Locate the cell with the specified text and output its [x, y] center coordinate. 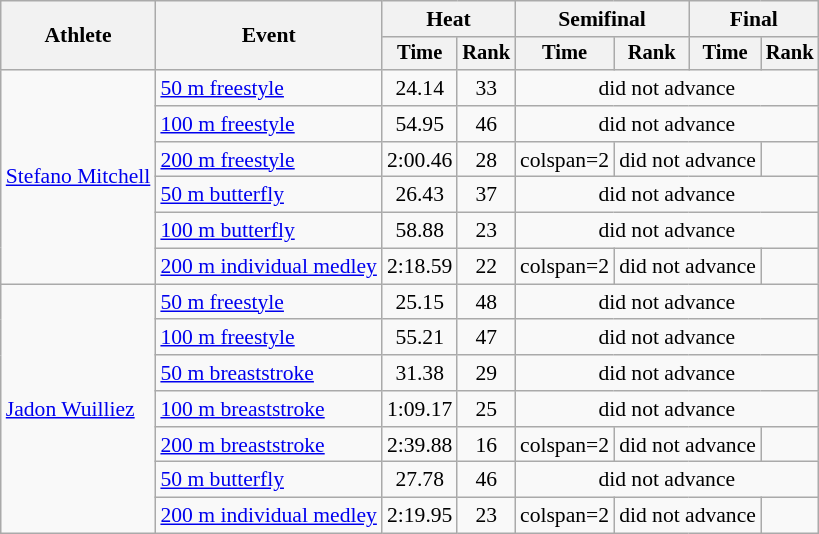
16 [486, 445]
2:39.88 [420, 445]
Heat [448, 19]
24.14 [420, 88]
33 [486, 88]
29 [486, 373]
28 [486, 160]
2:00.46 [420, 160]
58.88 [420, 231]
50 m breaststroke [268, 373]
25 [486, 409]
100 m breaststroke [268, 409]
26.43 [420, 195]
Semifinal [602, 19]
Final [754, 19]
31.38 [420, 373]
54.95 [420, 124]
200 m breaststroke [268, 445]
22 [486, 267]
Athlete [78, 36]
47 [486, 338]
37 [486, 195]
1:09.17 [420, 409]
Event [268, 36]
25.15 [420, 302]
100 m butterfly [268, 231]
Stefano Mitchell [78, 177]
200 m freestyle [268, 160]
2:19.95 [420, 516]
48 [486, 302]
27.78 [420, 480]
Jadon Wuilliez [78, 408]
55.21 [420, 338]
2:18.59 [420, 267]
